Find where the given text appears and provide that cell's center as [x, y] coordinate. 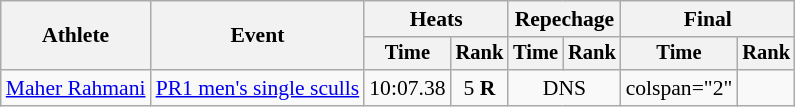
colspan="2" [680, 88]
DNS [564, 88]
10:07.38 [407, 88]
Athlete [76, 36]
PR1 men's single sculls [258, 88]
Final [708, 19]
Repechage [564, 19]
Event [258, 36]
Maher Rahmani [76, 88]
Heats [436, 19]
5 R [480, 88]
